Return the [X, Y] coordinate for the center point of the cell that contains the specified text.  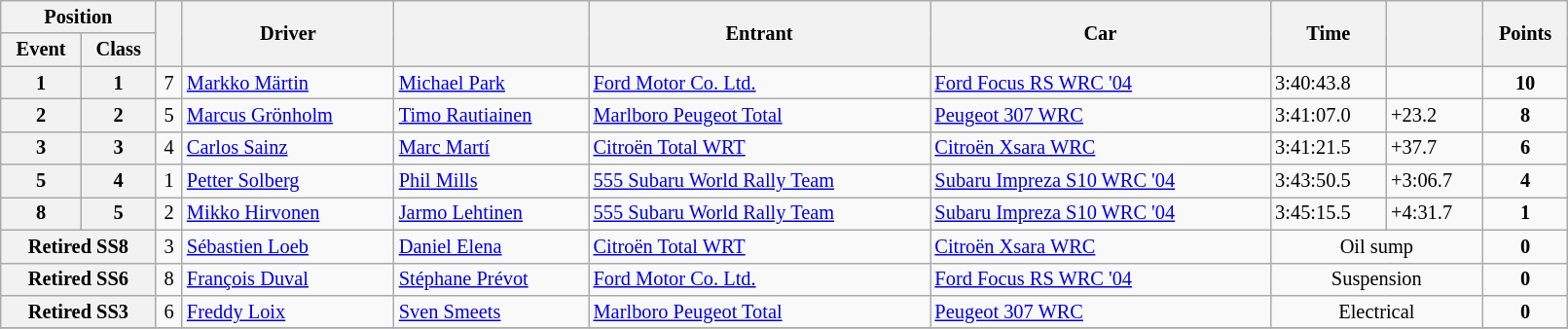
Mikko Hirvonen [288, 213]
Michael Park [492, 83]
Jarmo Lehtinen [492, 213]
Suspension [1376, 279]
Event [41, 50]
3:43:50.5 [1328, 181]
Entrant [759, 33]
Class [119, 50]
3:40:43.8 [1328, 83]
Stéphane Prévot [492, 279]
+3:06.7 [1435, 181]
+4:31.7 [1435, 213]
3:45:15.5 [1328, 213]
Phil Mills [492, 181]
Daniel Elena [492, 246]
Petter Solberg [288, 181]
Retired SS6 [78, 279]
François Duval [288, 279]
Retired SS3 [78, 311]
Time [1328, 33]
3:41:21.5 [1328, 148]
Carlos Sainz [288, 148]
10 [1524, 83]
+23.2 [1435, 115]
Driver [288, 33]
3:41:07.0 [1328, 115]
Retired SS8 [78, 246]
Car [1101, 33]
Points [1524, 33]
Markko Märtin [288, 83]
Sébastien Loeb [288, 246]
Timo Rautiainen [492, 115]
Electrical [1376, 311]
7 [169, 83]
Freddy Loix [288, 311]
Sven Smeets [492, 311]
Marcus Grönholm [288, 115]
+37.7 [1435, 148]
Marc Martí [492, 148]
Position [78, 17]
Oil sump [1376, 246]
